Search for the cell housing the specified text and yield its [X, Y] center coordinate. 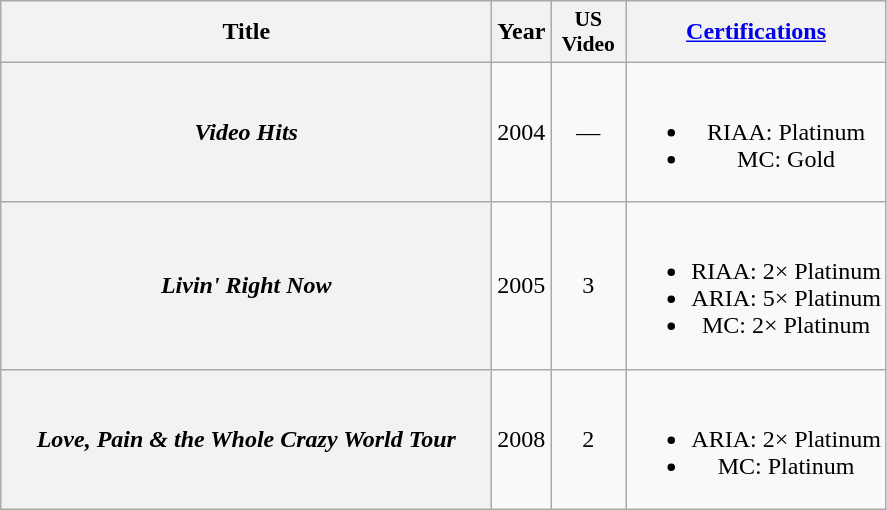
Year [522, 32]
2004 [522, 132]
Certifications [756, 32]
ARIA: 2× PlatinumMC: Platinum [756, 439]
Love, Pain & the Whole Crazy World Tour [246, 439]
RIAA: PlatinumMC: Gold [756, 132]
2 [588, 439]
Livin' Right Now [246, 286]
3 [588, 286]
2008 [522, 439]
US Video [588, 32]
— [588, 132]
Title [246, 32]
2005 [522, 286]
RIAA: 2× PlatinumARIA: 5× PlatinumMC: 2× Platinum [756, 286]
Video Hits [246, 132]
